Identify which cell holds the provided text, then report its (X, Y) central coordinate. 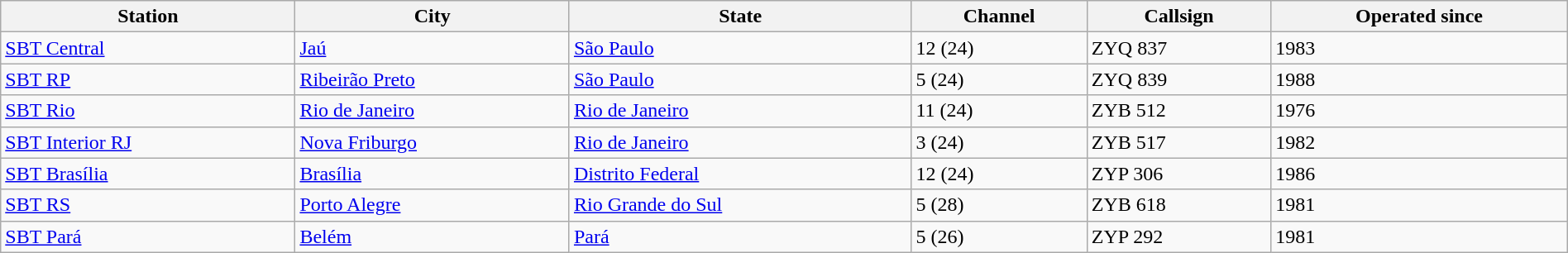
Jaú (433, 48)
Channel (999, 17)
1988 (1419, 79)
State (740, 17)
Callsign (1178, 17)
11 (24) (999, 111)
ZYB 512 (1178, 111)
SBT Pará (148, 236)
Station (148, 17)
Belém (433, 236)
Rio Grande do Sul (740, 205)
ZYQ 839 (1178, 79)
City (433, 17)
Nova Friburgo (433, 142)
Distrito Federal (740, 174)
1983 (1419, 48)
Brasília (433, 174)
3 (24) (999, 142)
ZYB 517 (1178, 142)
SBT Rio (148, 111)
5 (26) (999, 236)
ZYQ 837 (1178, 48)
ZYP 306 (1178, 174)
ZYB 618 (1178, 205)
5 (28) (999, 205)
SBT Interior RJ (148, 142)
1976 (1419, 111)
1982 (1419, 142)
SBT Brasília (148, 174)
SBT RP (148, 79)
Pará (740, 236)
5 (24) (999, 79)
ZYP 292 (1178, 236)
SBT RS (148, 205)
Operated since (1419, 17)
Porto Alegre (433, 205)
SBT Central (148, 48)
Ribeirão Preto (433, 79)
1986 (1419, 174)
